Capture the cell that displays the provided text and extract its [x, y] central coordinate. 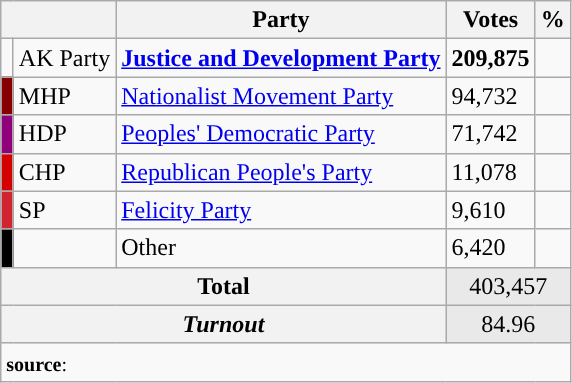
Peoples' Democratic Party [281, 134]
84.96 [508, 324]
Party [281, 20]
209,875 [490, 58]
6,420 [490, 248]
403,457 [508, 286]
Justice and Development Party [281, 58]
Republican People's Party [281, 172]
Other [281, 248]
71,742 [490, 134]
9,610 [490, 210]
Nationalist Movement Party [281, 96]
Votes [490, 20]
AK Party [64, 58]
source: [286, 362]
% [552, 20]
SP [64, 210]
94,732 [490, 96]
Turnout [224, 324]
MHP [64, 96]
Total [224, 286]
11,078 [490, 172]
CHP [64, 172]
Felicity Party [281, 210]
HDP [64, 134]
